Detect which cell encompasses the target text, then output its [x, y] center coordinate. 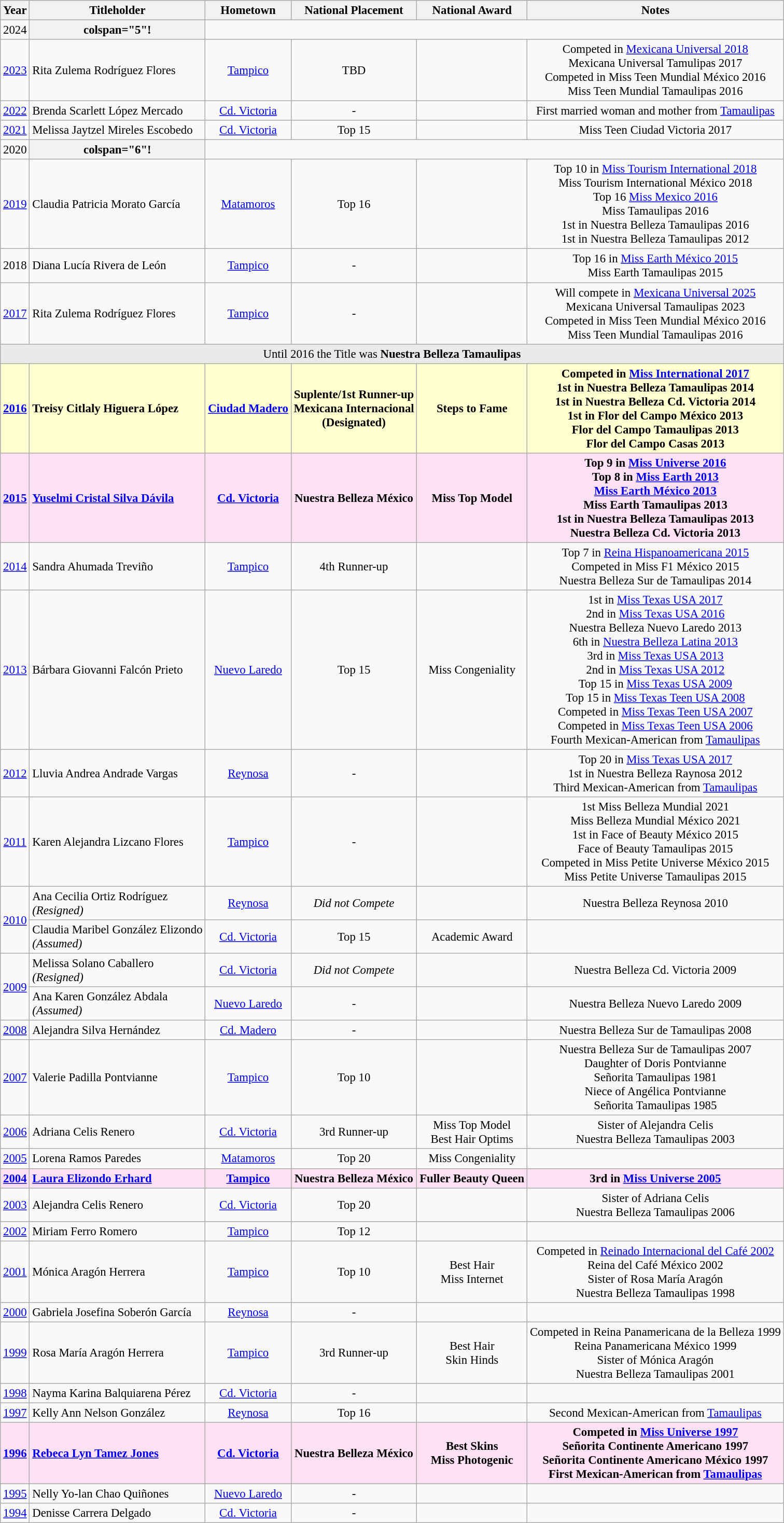
Rosa María Aragón Herrera [117, 1352]
National Placement [354, 10]
Titleholder [117, 10]
1996 [15, 1453]
2015 [15, 498]
2003 [15, 1205]
Nuestra Belleza Sur de Tamaulipas 2008 [655, 1030]
2022 [15, 111]
2017 [15, 313]
Melissa Solano Caballero(Resigned) [117, 971]
Gabriela Josefina Soberón García [117, 1312]
2018 [15, 266]
Notes [655, 10]
Melissa Jaytzel Mireles Escobedo [117, 130]
Sandra Ahumada Treviño [117, 566]
Until 2016 the Title was Nuestra Belleza Tamaulipas [392, 354]
Yuselmi Cristal Silva Dávila [117, 498]
colspan="6"! [117, 150]
Rebeca Lyn Tamez Jones [117, 1453]
Competed in Miss Universe 1997Señorita Continente Americano 1997Señorita Continente Americano México 1997First Mexican-American from Tamaulipas [655, 1453]
Alejandra Silva Hernández [117, 1030]
Nuestra Belleza Nuevo Laredo 2009 [655, 1004]
2016 [15, 409]
Competed in Reinado Internacional del Café 2002Reina del Café México 2002Sister of Rosa María AragónNuestra Belleza Tamaulipas 1998 [655, 1272]
Top 12 [354, 1231]
Alejandra Celis Renero [117, 1205]
2011 [15, 842]
1999 [15, 1352]
Second Mexican-American from Tamaulipas [655, 1413]
2023 [15, 71]
Year [15, 10]
2002 [15, 1231]
Karen Alejandra Lizcano Flores [117, 842]
Miss Teen Ciudad Victoria 2017 [655, 130]
Sister of Adriana CelisNuestra Belleza Tamaulipas 2006 [655, 1205]
Nelly Yo-lan Chao Quiñones [117, 1494]
Academic Award [472, 937]
2024 [15, 30]
4th Runner-up [354, 566]
3rd in Miss Universe 2005 [655, 1178]
Miriam Ferro Romero [117, 1231]
Steps to Fame [472, 409]
Top 7 in Reina Hispanoamericana 2015Competed in Miss F1 México 2015Nuestra Belleza Sur de Tamaulipas 2014 [655, 566]
Miss Top ModelBest Hair Optims [472, 1133]
Lorena Ramos Paredes [117, 1159]
2008 [15, 1030]
1998 [15, 1393]
2004 [15, 1178]
Nuestra Belleza Cd. Victoria 2009 [655, 971]
Will compete in Mexicana Universal 2025Mexicana Universal Tamaulipas 2023Competed in Miss Teen Mundial México 2016Miss Teen Mundial Tamaulipas 2016 [655, 313]
Competed in Reina Panamericana de la Belleza 1999Reina Panamericana México 1999Sister of Mónica AragónNuestra Belleza Tamaulipas 2001 [655, 1352]
Claudia Maribel González Elizondo(Assumed) [117, 937]
TBD [354, 71]
Nuestra Belleza Sur de Tamaulipas 2007Daughter of Doris PontvianneSeñorita Tamaulipas 1981Niece of Angélica PontvianneSeñorita Tamaulipas 1985 [655, 1078]
1995 [15, 1494]
Mónica Aragón Herrera [117, 1272]
Denisse Carrera Delgado [117, 1513]
Best SkinsMiss Photogenic [472, 1453]
Sister of Alejandra CelisNuestra Belleza Tamaulipas 2003 [655, 1133]
2012 [15, 773]
Ana Karen González Abdala(Assumed) [117, 1004]
First married woman and mother from Tamaulipas [655, 111]
Top 20 in Miss Texas USA 20171st in Nuestra Belleza Raynosa 2012Third Mexican-American from Tamaulipas [655, 773]
2000 [15, 1312]
2007 [15, 1078]
National Award [472, 10]
Laura Elizondo Erhard [117, 1178]
2009 [15, 987]
Adriana Celis Renero [117, 1133]
Nuestra Belleza Reynosa 2010 [655, 903]
Brenda Scarlett López Mercado [117, 111]
Lluvia Andrea Andrade Vargas [117, 773]
Best HairMiss Internet [472, 1272]
Nayma Karina Balquiarena Pérez [117, 1393]
Fuller Beauty Queen [472, 1178]
1997 [15, 1413]
Bárbara Giovanni Falcón Prieto [117, 670]
2019 [15, 204]
2005 [15, 1159]
Best HairSkin Hinds [472, 1352]
Top 16 in Miss Earth México 2015Miss Earth Tamaulipas 2015 [655, 266]
2010 [15, 920]
Suplente/1st Runner-upMexicana Internacional(Designated) [354, 409]
Cd. Madero [248, 1030]
Diana Lucía Rivera de León [117, 266]
2001 [15, 1272]
Competed in Mexicana Universal 2018Mexicana Universal Tamulipas 2017Competed in Miss Teen Mundial México 2016Miss Teen Mundial Tamaulipas 2016 [655, 71]
colspan="5"! [117, 30]
Valerie Padilla Pontvianne [117, 1078]
Hometown [248, 10]
Claudia Patricia Morato García [117, 204]
2021 [15, 130]
Miss Top Model [472, 498]
2006 [15, 1133]
2013 [15, 670]
Treisy Citlaly Higuera López [117, 409]
2020 [15, 150]
2014 [15, 566]
1994 [15, 1513]
Ana Cecilia Ortiz Rodríguez(Resigned) [117, 903]
Ciudad Madero [248, 409]
Kelly Ann Nelson González [117, 1413]
